Output the [X, Y] coordinate of the center of the cell containing the given text.  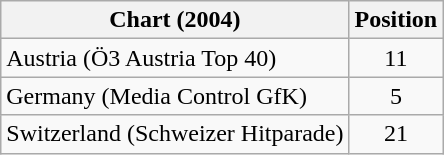
Chart (2004) [175, 20]
21 [396, 134]
11 [396, 58]
Germany (Media Control GfK) [175, 96]
Switzerland (Schweizer Hitparade) [175, 134]
5 [396, 96]
Austria (Ö3 Austria Top 40) [175, 58]
Position [396, 20]
